Determine the (X, Y) coordinate at the center of the cell enclosing the given text.  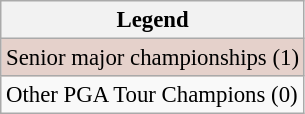
Legend (153, 20)
Senior major championships (1) (153, 58)
Other PGA Tour Champions (0) (153, 95)
